For the text-containing cell, return its midpoint in (X, Y) coordinate format. 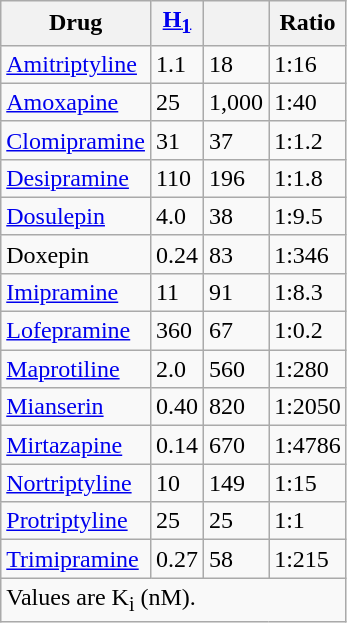
0.14 (176, 445)
37 (236, 140)
1:40 (308, 102)
Mianserin (76, 407)
0.24 (176, 254)
Desipramine (76, 178)
0.27 (176, 559)
560 (236, 369)
0.40 (176, 407)
Ratio (308, 23)
2.0 (176, 369)
820 (236, 407)
58 (236, 559)
1:8.3 (308, 292)
1.1 (176, 64)
1:4786 (308, 445)
196 (236, 178)
31 (176, 140)
1,000 (236, 102)
11 (176, 292)
H1 (176, 23)
83 (236, 254)
Nortriptyline (76, 483)
1:0.2 (308, 331)
Values are Ki (nM). (174, 600)
38 (236, 216)
1:1.2 (308, 140)
Doxepin (76, 254)
149 (236, 483)
1:215 (308, 559)
110 (176, 178)
Maprotiline (76, 369)
1:15 (308, 483)
Drug (76, 23)
Imipramine (76, 292)
Amitriptyline (76, 64)
Protriptyline (76, 521)
1:346 (308, 254)
360 (176, 331)
Amoxapine (76, 102)
Mirtazapine (76, 445)
1:280 (308, 369)
4.0 (176, 216)
10 (176, 483)
670 (236, 445)
91 (236, 292)
67 (236, 331)
Clomipramine (76, 140)
1:1.8 (308, 178)
1:2050 (308, 407)
18 (236, 64)
1:16 (308, 64)
Trimipramine (76, 559)
Dosulepin (76, 216)
1:9.5 (308, 216)
1:1 (308, 521)
Lofepramine (76, 331)
